Return [x, y] of the center of cell containing provided text 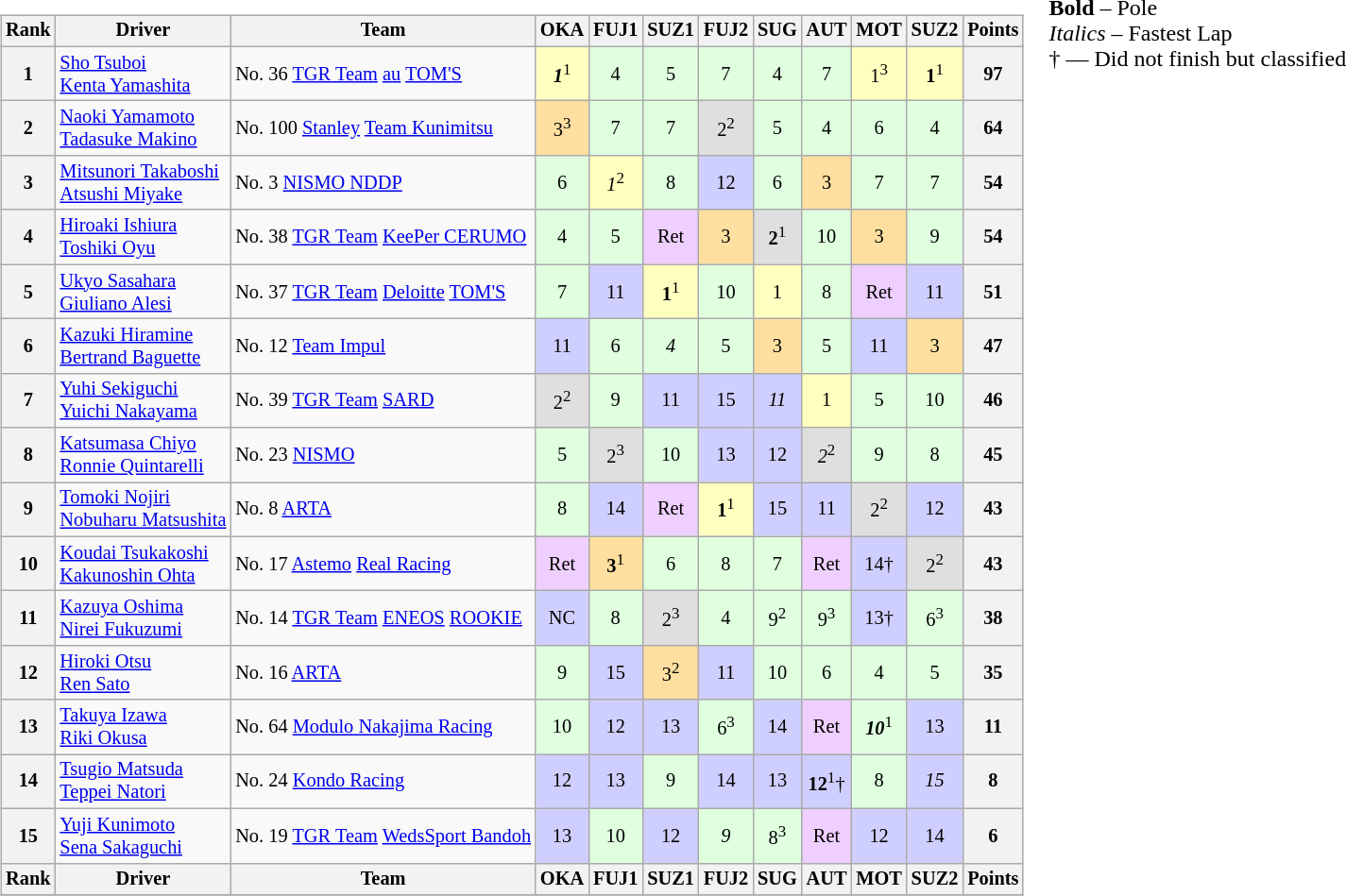
45 [993, 455]
Mitsunori Takaboshi Atsushi Miyake [144, 183]
No. 37 TGR Team Deloitte TOM'S [383, 292]
No. 19 TGR Team WedsSport Bandoh [383, 836]
No. 38 TGR Team KeePer CERUMO [383, 237]
Hiroki Otsu Ren Sato [144, 673]
33 [562, 128]
No. 100 Stanley Team Kunimitsu [383, 128]
No. 23 NISMO [383, 455]
47 [993, 347]
51 [993, 292]
92 [777, 618]
Yuji Kunimoto Sena Sakaguchi [144, 836]
101 [878, 727]
Takuya Izawa Riki Okusa [144, 727]
No. 16 ARTA [383, 673]
35 [993, 673]
No. 39 TGR Team SARD [383, 400]
97 [993, 74]
2 [28, 128]
Kazuya Oshima Nirei Fukuzumi [144, 618]
No. 17 Astemo Real Racing [383, 564]
No. 64 Modulo Nakajima Racing [383, 727]
93 [827, 618]
Tsugio Matsuda Teppei Natori [144, 782]
No. 36 TGR Team au TOM'S [383, 74]
21 [777, 237]
64 [993, 128]
No. 24 Kondo Racing [383, 782]
46 [993, 400]
Yuhi Sekiguchi Yuichi Nakayama [144, 400]
38 [993, 618]
Koudai Tsukakoshi Kakunoshin Ohta [144, 564]
No. 12 Team Impul [383, 347]
Kazuki Hiramine Bertrand Baguette [144, 347]
121† [827, 782]
Hiroaki Ishiura Toshiki Oyu [144, 237]
Ukyo Sasahara Giuliano Alesi [144, 292]
Katsumasa Chiyo Ronnie Quintarelli [144, 455]
Tomoki Nojiri Nobuharu Matsushita [144, 510]
No. 14 TGR Team ENEOS ROOKIE [383, 618]
83 [777, 836]
NC [562, 618]
32 [671, 673]
Naoki Yamamoto Tadasuke Makino [144, 128]
No. 3 NISMO NDDP [383, 183]
No. 8 ARTA [383, 510]
14† [878, 564]
31 [616, 564]
Sho Tsuboi Kenta Yamashita [144, 74]
13† [878, 618]
